Scan for the cell matching the given text and deliver its (x, y) coordinate at center. 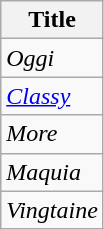
Oggi (52, 58)
Vingtaine (52, 210)
Classy (52, 96)
Maquia (52, 172)
More (52, 134)
Title (52, 20)
